Find where the given text appears and provide that cell's center as (X, Y) coordinate. 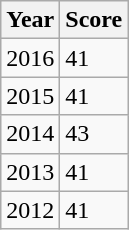
2013 (30, 172)
2014 (30, 134)
2012 (30, 210)
Year (30, 20)
43 (94, 134)
2015 (30, 96)
2016 (30, 58)
Score (94, 20)
